Detect which cell encompasses the target text, then output its [x, y] center coordinate. 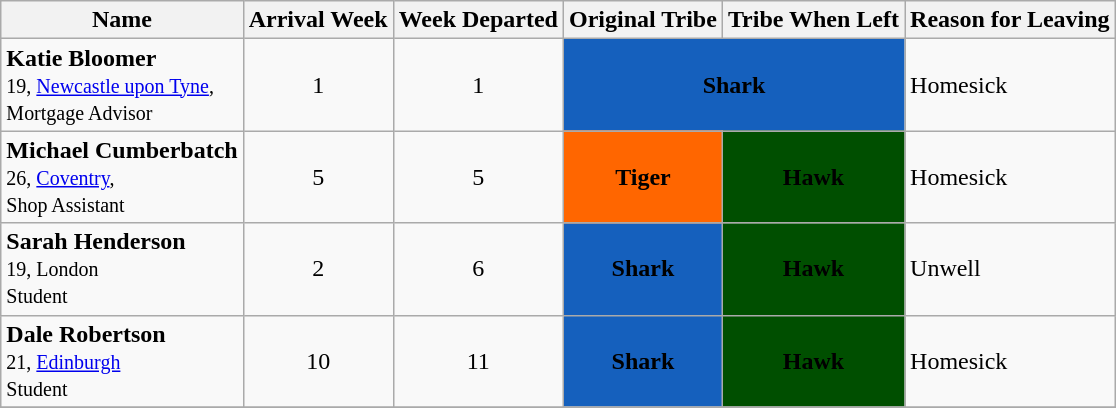
Katie Bloomer 19, Newcastle upon Tyne, Mortgage Advisor [122, 85]
Dale Robertson21, Edinburgh Student [122, 361]
10 [318, 361]
2 [318, 269]
Sarah Henderson19, London Student [122, 269]
Tiger [642, 177]
Tribe When Left [813, 20]
Unwell [1010, 269]
Name [122, 20]
Original Tribe [642, 20]
Week Departed [478, 20]
6 [478, 269]
11 [478, 361]
Arrival Week [318, 20]
Reason for Leaving [1010, 20]
Michael Cumberbatch 26, Coventry, Shop Assistant [122, 177]
